Find where the given text appears and provide that cell's center as [x, y] coordinate. 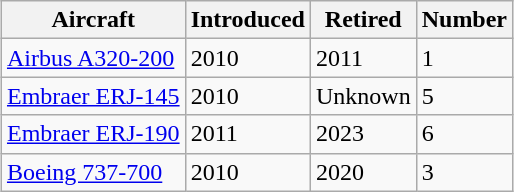
3 [464, 172]
Airbus A320-200 [93, 58]
2023 [363, 134]
6 [464, 134]
Introduced [248, 20]
1 [464, 58]
Aircraft [93, 20]
Retired [363, 20]
Number [464, 20]
2020 [363, 172]
Unknown [363, 96]
Embraer ERJ-190 [93, 134]
5 [464, 96]
Boeing 737-700 [93, 172]
Embraer ERJ-145 [93, 96]
